Scan for the cell matching the given text and deliver its (x, y) coordinate at center. 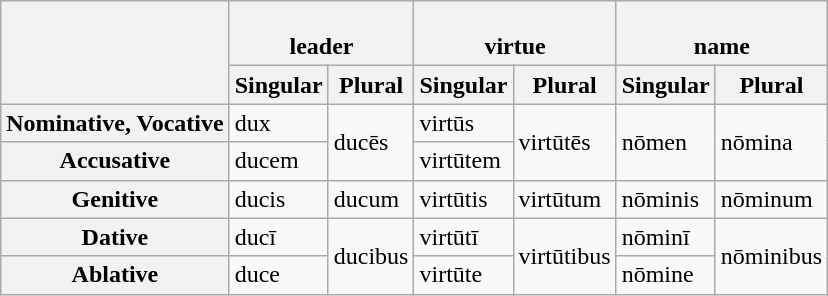
virtūtem (464, 161)
virtūtī (464, 237)
nōminī (666, 237)
ducibus (371, 256)
ducēs (371, 142)
nōmen (666, 142)
virtue (515, 34)
virtūtibus (564, 256)
virtūs (464, 123)
Nominative, Vocative (115, 123)
Accusative (115, 161)
virtūtēs (564, 142)
Genitive (115, 199)
Dative (115, 237)
nōminibus (771, 256)
ducī (278, 237)
dux (278, 123)
name (722, 34)
nōmina (771, 142)
virtūtum (564, 199)
ducem (278, 161)
nōminum (771, 199)
leader (322, 34)
ducis (278, 199)
virtūtis (464, 199)
nōminis (666, 199)
nōmine (666, 275)
ducum (371, 199)
Ablative (115, 275)
virtūte (464, 275)
duce (278, 275)
